Capture the cell that displays the provided text and extract its (x, y) central coordinate. 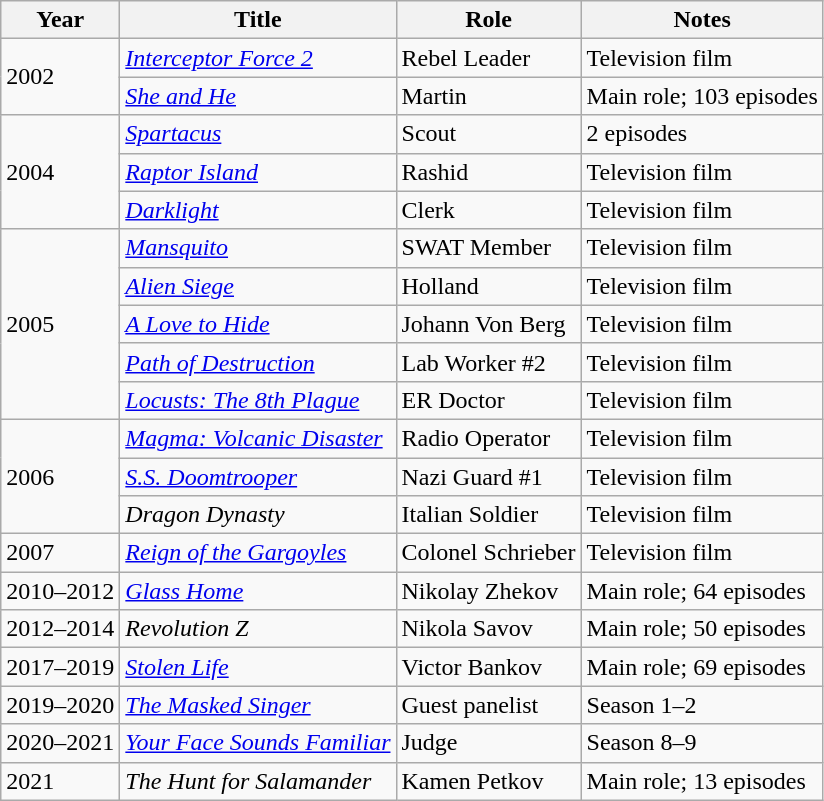
Dragon Dynasty (258, 515)
Nikola Savov (488, 629)
Main role; 50 episodes (702, 629)
Main role; 103 episodes (702, 96)
Rebel Leader (488, 58)
The Masked Singer (258, 705)
Spartacus (258, 134)
2 episodes (702, 134)
Stolen Life (258, 667)
2020–2021 (60, 743)
Title (258, 20)
Italian Soldier (488, 515)
2004 (60, 172)
SWAT Member (488, 248)
2012–2014 (60, 629)
Clerk (488, 210)
Main role; 69 episodes (702, 667)
A Love to Hide (258, 324)
2017–2019 (60, 667)
Nikolay Zhekov (488, 591)
Main role; 64 episodes (702, 591)
Season 8–9 (702, 743)
Guest panelist (488, 705)
Raptor Island (258, 172)
2007 (60, 553)
Mansquito (258, 248)
Year (60, 20)
Colonel Schrieber (488, 553)
2019–2020 (60, 705)
Holland (488, 286)
Lab Worker #2 (488, 362)
Kamen Petkov (488, 781)
2006 (60, 476)
The Hunt for Salamander (258, 781)
Path of Destruction (258, 362)
Locusts: The 8th Plague (258, 400)
Darklight (258, 210)
Johann Von Berg (488, 324)
Main role; 13 episodes (702, 781)
Magma: Volcanic Disaster (258, 438)
2005 (60, 324)
Alien Siege (258, 286)
Role (488, 20)
Glass Home (258, 591)
S.S. Doomtrooper (258, 477)
Radio Operator (488, 438)
2010–2012 (60, 591)
She and He (258, 96)
Interceptor Force 2 (258, 58)
Victor Bankov (488, 667)
Season 1–2 (702, 705)
ER Doctor (488, 400)
Scout (488, 134)
Nazi Guard #1 (488, 477)
Martin (488, 96)
Revolution Z (258, 629)
Reign of the Gargoyles (258, 553)
Judge (488, 743)
2002 (60, 77)
Your Face Sounds Familiar (258, 743)
Rashid (488, 172)
2021 (60, 781)
Notes (702, 20)
